For the text-containing cell, return its midpoint in [X, Y] coordinate format. 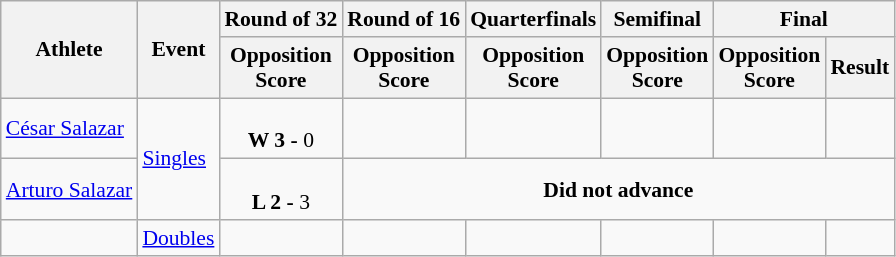
Event [178, 50]
Final [804, 19]
Singles [178, 159]
Doubles [178, 238]
Athlete [70, 50]
Round of 32 [280, 19]
Arturo Salazar [70, 190]
Quarterfinals [533, 19]
Round of 16 [404, 19]
W 3 - 0 [280, 128]
Semifinal [657, 19]
L 2 - 3 [280, 190]
Did not advance [618, 190]
Result [860, 68]
César Salazar [70, 128]
